Search for the cell housing the specified text and yield its [x, y] center coordinate. 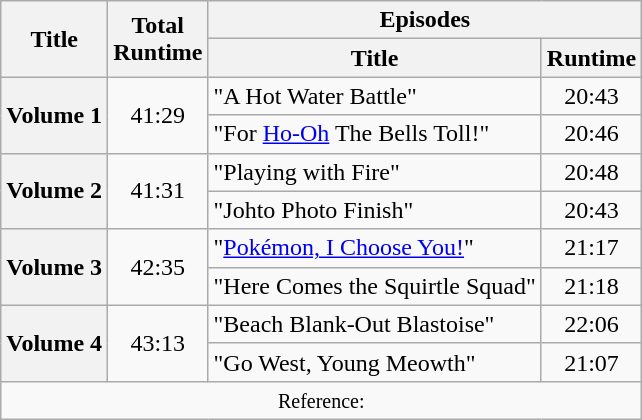
Runtime [591, 58]
41:31 [158, 191]
21:07 [591, 362]
Episodes [425, 20]
43:13 [158, 343]
"Playing with Fire" [374, 172]
21:18 [591, 286]
Volume 4 [54, 343]
Volume 1 [54, 115]
"Beach Blank-Out Blastoise" [374, 324]
22:06 [591, 324]
Volume 3 [54, 267]
"Johto Photo Finish" [374, 210]
42:35 [158, 267]
"A Hot Water Battle" [374, 96]
20:48 [591, 172]
"Pokémon, I Choose You!" [374, 248]
"Go West, Young Meowth" [374, 362]
41:29 [158, 115]
Volume 2 [54, 191]
"Here Comes the Squirtle Squad" [374, 286]
"For Ho-Oh The Bells Toll!" [374, 134]
TotalRuntime [158, 39]
21:17 [591, 248]
Reference: [322, 400]
20:46 [591, 134]
